Search for the cell housing the specified text and yield its (X, Y) center coordinate. 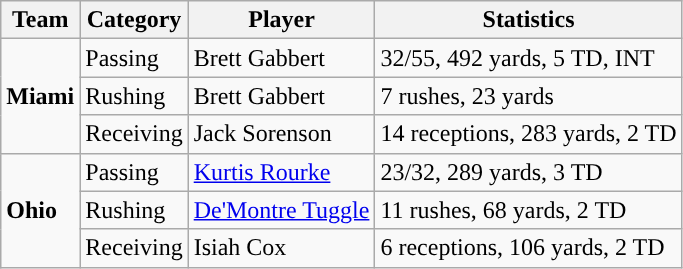
De'Montre Tuggle (282, 210)
Ohio (40, 210)
Team (40, 20)
Kurtis Rourke (282, 172)
Player (282, 20)
6 receptions, 106 yards, 2 TD (528, 248)
32/55, 492 yards, 5 TD, INT (528, 58)
Statistics (528, 20)
Jack Sorenson (282, 134)
11 rushes, 68 yards, 2 TD (528, 210)
Miami (40, 96)
23/32, 289 yards, 3 TD (528, 172)
Isiah Cox (282, 248)
7 rushes, 23 yards (528, 96)
Category (134, 20)
14 receptions, 283 yards, 2 TD (528, 134)
